Scan for the cell matching the given text and deliver its [X, Y] coordinate at center. 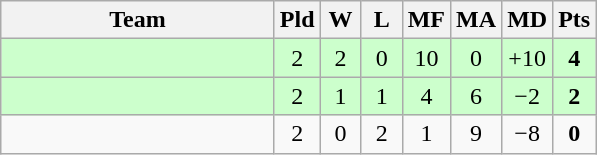
L [382, 20]
10 [426, 58]
Pld [297, 20]
W [340, 20]
MD [528, 20]
9 [476, 134]
−2 [528, 96]
Team [138, 20]
Pts [574, 20]
MA [476, 20]
MF [426, 20]
+10 [528, 58]
6 [476, 96]
−8 [528, 134]
